Identify which cell holds the provided text, then report its (x, y) central coordinate. 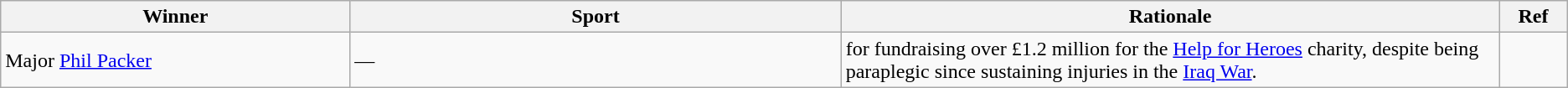
Rationale (1170, 17)
Major Phil Packer (176, 60)
Winner (176, 17)
Sport (596, 17)
— (596, 60)
for fundraising over £1.2 million for the Help for Heroes charity, despite being paraplegic since sustaining injuries in the Iraq War. (1170, 60)
Ref (1533, 17)
